From the cell containing the given text, extract its center point as [x, y] coordinate. 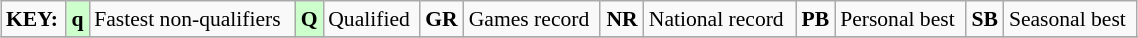
Personal best [900, 19]
SB [985, 19]
Games record [532, 19]
GR [442, 19]
Qualified [371, 19]
q [78, 19]
National record [720, 19]
Fastest non-qualifiers [192, 19]
PB [816, 19]
Q [309, 19]
KEY: [34, 19]
Seasonal best [1070, 19]
NR [622, 19]
